Detect which cell encompasses the target text, then output its (X, Y) center coordinate. 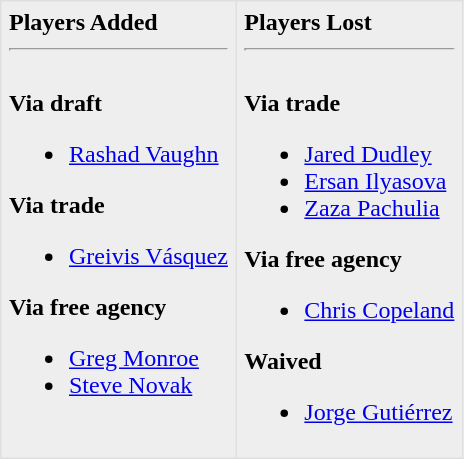
Players Lost Via tradeJared DudleyErsan IlyasovaZaza PachuliaVia free agencyChris CopelandWaivedJorge Gutiérrez (349, 230)
Players Added Via draftRashad VaughnVia tradeGreivis VásquezVia free agencyGreg MonroeSteve Novak (118, 230)
